Identify which cell holds the provided text, then report its [x, y] central coordinate. 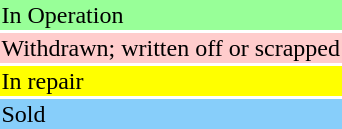
In Operation [170, 15]
In repair [170, 81]
Sold [170, 114]
Withdrawn; written off or scrapped [170, 48]
